For the text-containing cell, return its midpoint in [X, Y] coordinate format. 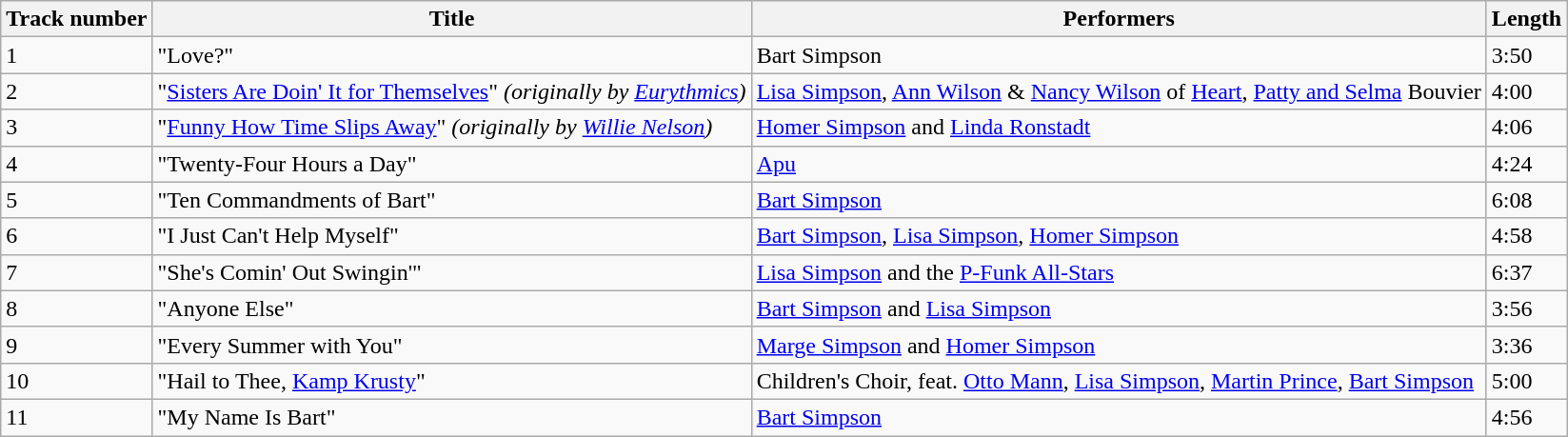
Homer Simpson and Linda Ronstadt [1119, 128]
"My Name Is Bart" [451, 417]
Marge Simpson and Homer Simpson [1119, 345]
4 [76, 164]
5:00 [1526, 381]
7 [76, 272]
"Anyone Else" [451, 308]
4:24 [1526, 164]
Lisa Simpson, Ann Wilson & Nancy Wilson of Heart, Patty and Selma Bouvier [1119, 91]
10 [76, 381]
"Ten Commandments of Bart" [451, 200]
Performers [1119, 19]
Title [451, 19]
"I Just Can't Help Myself" [451, 236]
1 [76, 55]
6:37 [1526, 272]
"Hail to Thee, Kamp Krusty" [451, 381]
2 [76, 91]
3 [76, 128]
9 [76, 345]
3:36 [1526, 345]
"She's Comin' Out Swingin'" [451, 272]
4:06 [1526, 128]
Apu [1119, 164]
"Every Summer with You" [451, 345]
Length [1526, 19]
Bart Simpson and Lisa Simpson [1119, 308]
Children's Choir, feat. Otto Mann, Lisa Simpson, Martin Prince, Bart Simpson [1119, 381]
6:08 [1526, 200]
"Sisters Are Doin' It for Themselves" (originally by Eurythmics) [451, 91]
4:58 [1526, 236]
Bart Simpson, Lisa Simpson, Homer Simpson [1119, 236]
4:56 [1526, 417]
8 [76, 308]
3:50 [1526, 55]
6 [76, 236]
"Love?" [451, 55]
"Twenty-Four Hours a Day" [451, 164]
Lisa Simpson and the P-Funk All-Stars [1119, 272]
5 [76, 200]
"Funny How Time Slips Away" (originally by Willie Nelson) [451, 128]
4:00 [1526, 91]
3:56 [1526, 308]
Track number [76, 19]
11 [76, 417]
